Pinpoint the cell where the given text exists, returning its (X, Y) midpoint coordinate. 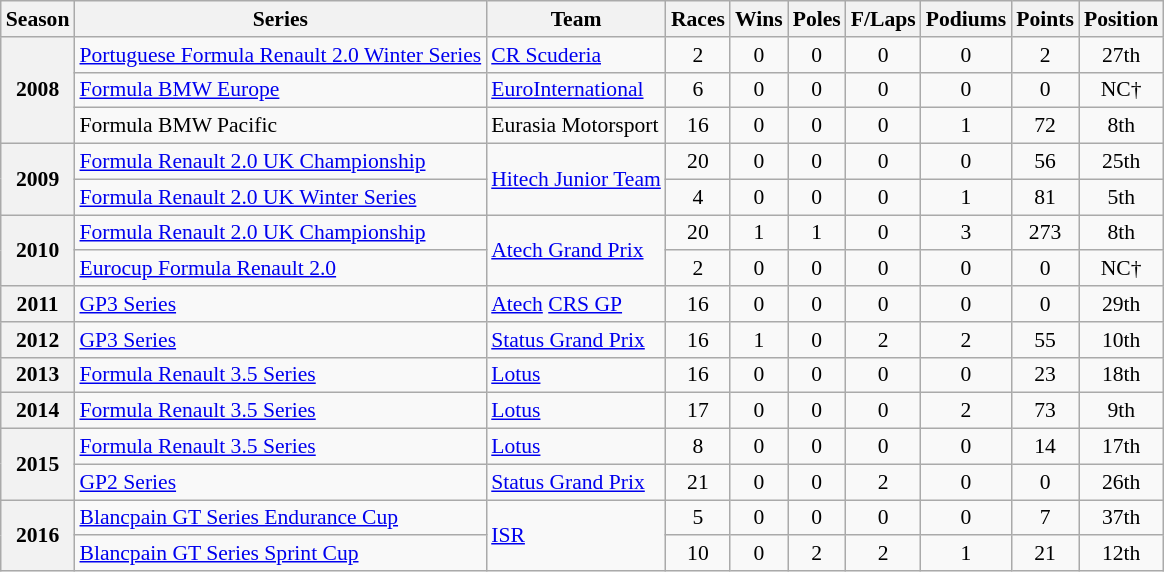
GP2 Series (280, 482)
Portuguese Formula Renault 2.0 Winter Series (280, 55)
72 (1045, 126)
2011 (38, 304)
17 (698, 411)
Atech CRS GP (576, 304)
5th (1121, 197)
EuroInternational (576, 90)
Position (1121, 19)
Points (1045, 19)
2015 (38, 464)
8 (698, 447)
2010 (38, 250)
2013 (38, 375)
2014 (38, 411)
2016 (38, 536)
Eurasia Motorsport (576, 126)
Podiums (966, 19)
CR Scuderia (576, 55)
55 (1045, 340)
14 (1045, 447)
Formula BMW Europe (280, 90)
Blancpain GT Series Sprint Cup (280, 554)
29th (1121, 304)
Atech Grand Prix (576, 250)
9th (1121, 411)
2012 (38, 340)
2009 (38, 180)
6 (698, 90)
Formula BMW Pacific (280, 126)
2008 (38, 90)
ISR (576, 536)
Blancpain GT Series Endurance Cup (280, 518)
4 (698, 197)
F/Laps (884, 19)
27th (1121, 55)
Eurocup Formula Renault 2.0 (280, 269)
3 (966, 233)
Wins (759, 19)
5 (698, 518)
25th (1121, 162)
12th (1121, 554)
Series (280, 19)
23 (1045, 375)
81 (1045, 197)
Races (698, 19)
73 (1045, 411)
26th (1121, 482)
37th (1121, 518)
273 (1045, 233)
56 (1045, 162)
7 (1045, 518)
10 (698, 554)
Formula Renault 2.0 UK Winter Series (280, 197)
Season (38, 19)
Team (576, 19)
18th (1121, 375)
10th (1121, 340)
Poles (817, 19)
17th (1121, 447)
Hitech Junior Team (576, 180)
